Extract the [X, Y] coordinate from the center of the cell holding the provided text.  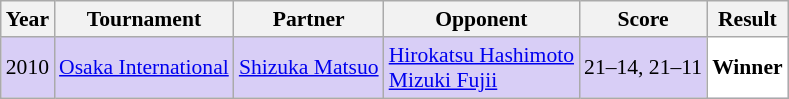
21–14, 21–11 [643, 68]
Hirokatsu Hashimoto Mizuki Fujii [482, 68]
Year [28, 19]
Partner [309, 19]
2010 [28, 68]
Result [748, 19]
Opponent [482, 19]
Tournament [144, 19]
Score [643, 19]
Winner [748, 68]
Shizuka Matsuo [309, 68]
Osaka International [144, 68]
